Return the [X, Y] coordinate for the center point of the cell that contains the specified text.  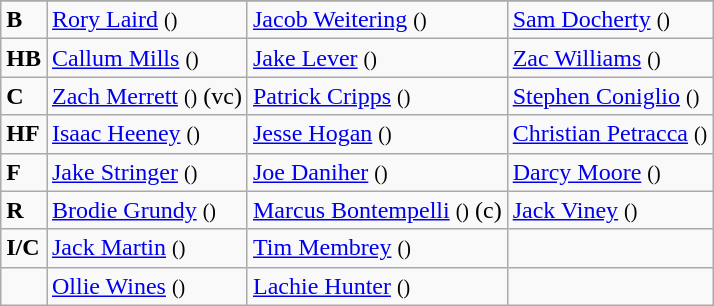
Patrick Cripps () [377, 96]
B [24, 20]
Callum Mills () [146, 58]
Tim Membrey () [377, 248]
Sam Docherty () [610, 20]
Jack Viney () [610, 210]
Jack Martin () [146, 248]
I/C [24, 248]
Isaac Heeney () [146, 134]
Marcus Bontempelli () (c) [377, 210]
HB [24, 58]
Jake Lever () [377, 58]
Zac Williams () [610, 58]
Ollie Wines () [146, 286]
Darcy Moore () [610, 172]
Christian Petracca () [610, 134]
Rory Laird () [146, 20]
C [24, 96]
F [24, 172]
Brodie Grundy () [146, 210]
Joe Daniher () [377, 172]
Jacob Weitering () [377, 20]
R [24, 210]
Stephen Coniglio () [610, 96]
Jesse Hogan () [377, 134]
Lachie Hunter () [377, 286]
HF [24, 134]
Jake Stringer () [146, 172]
Zach Merrett () (vc) [146, 96]
